Identify which cell holds the provided text, then report its (x, y) central coordinate. 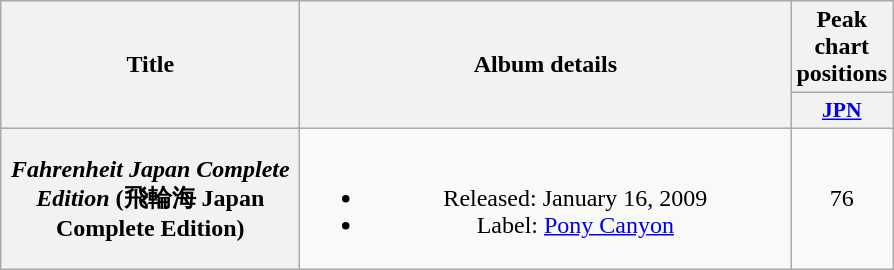
Title (150, 65)
Released: January 16, 2009 Label: Pony Canyon (546, 198)
Peak chart positions (842, 47)
76 (842, 198)
Album details (546, 65)
JPN (842, 111)
Fahrenheit Japan Complete Edition (飛輪海 Japan Complete Edition) (150, 198)
